Detect which cell encompasses the target text, then output its [x, y] center coordinate. 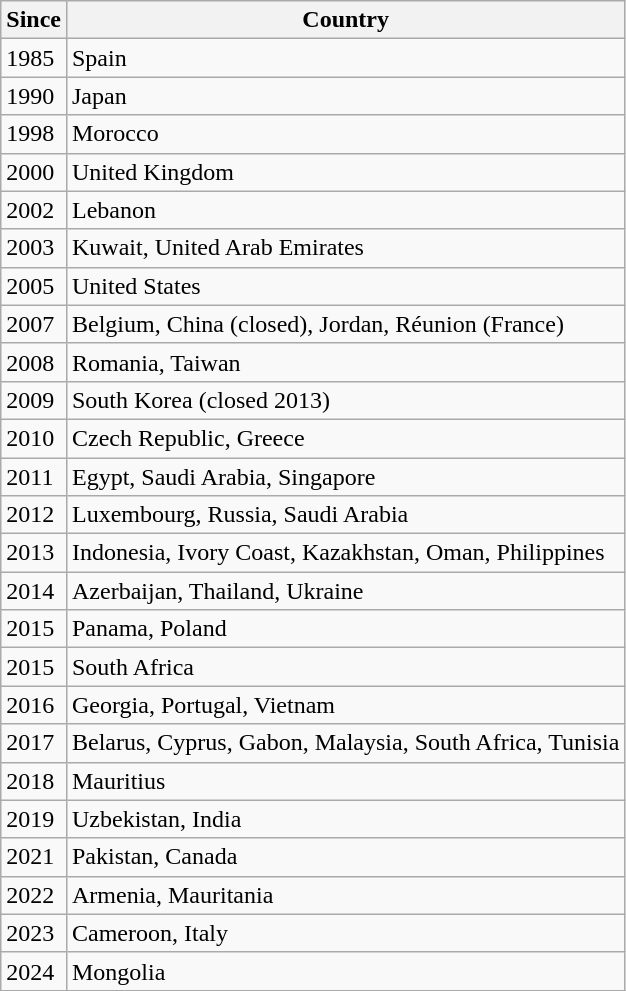
2010 [34, 438]
South Africa [345, 667]
Lebanon [345, 210]
2007 [34, 324]
2014 [34, 591]
2016 [34, 705]
2013 [34, 553]
1990 [34, 96]
Romania, Taiwan [345, 362]
2009 [34, 400]
Belarus, Cyprus, Gabon, Malaysia, South Africa, Tunisia [345, 743]
Mauritius [345, 781]
Kuwait, United Arab Emirates [345, 248]
2018 [34, 781]
Mongolia [345, 971]
Luxembourg, Russia, Saudi Arabia [345, 515]
Morocco [345, 134]
Since [34, 20]
United States [345, 286]
Spain [345, 58]
Cameroon, Italy [345, 933]
United Kingdom [345, 172]
Pakistan, Canada [345, 857]
1998 [34, 134]
2011 [34, 477]
2008 [34, 362]
Belgium, China (closed), Jordan, Réunion (France) [345, 324]
Azerbaijan, Thailand, Ukraine [345, 591]
2017 [34, 743]
2003 [34, 248]
2005 [34, 286]
2021 [34, 857]
2022 [34, 895]
2012 [34, 515]
Indonesia, Ivory Coast, Kazakhstan, Oman, Philippines [345, 553]
2023 [34, 933]
2024 [34, 971]
Japan [345, 96]
Egypt, Saudi Arabia, Singapore [345, 477]
South Korea (closed 2013) [345, 400]
Country [345, 20]
1985 [34, 58]
2019 [34, 819]
Czech Republic, Greece [345, 438]
Armenia, Mauritania [345, 895]
Panama, Poland [345, 629]
2002 [34, 210]
Uzbekistan, India [345, 819]
Georgia, Portugal, Vietnam [345, 705]
2000 [34, 172]
